Search for the cell housing the specified text and yield its [x, y] center coordinate. 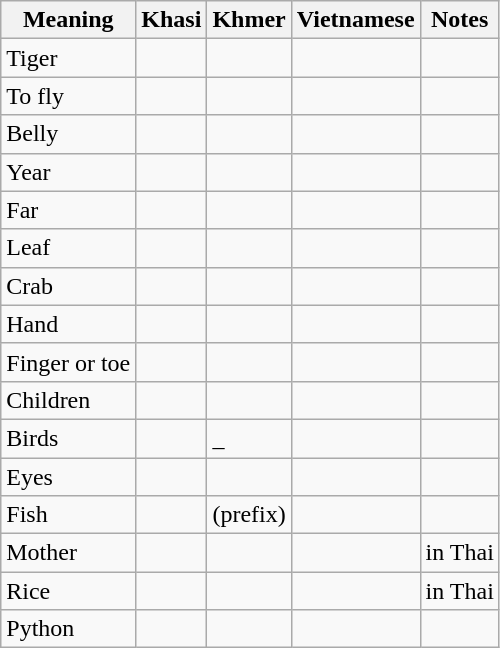
(prefix) [249, 515]
Rice [68, 591]
_ [249, 438]
Birds [68, 438]
Belly [68, 134]
Far [68, 210]
Finger or toe [68, 362]
Khmer [249, 20]
Tiger [68, 58]
Notes [460, 20]
To fly [68, 96]
Year [68, 172]
Mother [68, 553]
Vietnamese [356, 20]
Meaning [68, 20]
Crab [68, 286]
Children [68, 400]
Hand [68, 324]
Python [68, 629]
Leaf [68, 248]
Eyes [68, 477]
Fish [68, 515]
Khasi [172, 20]
